Extract the (X, Y) coordinate from the center of the cell holding the provided text.  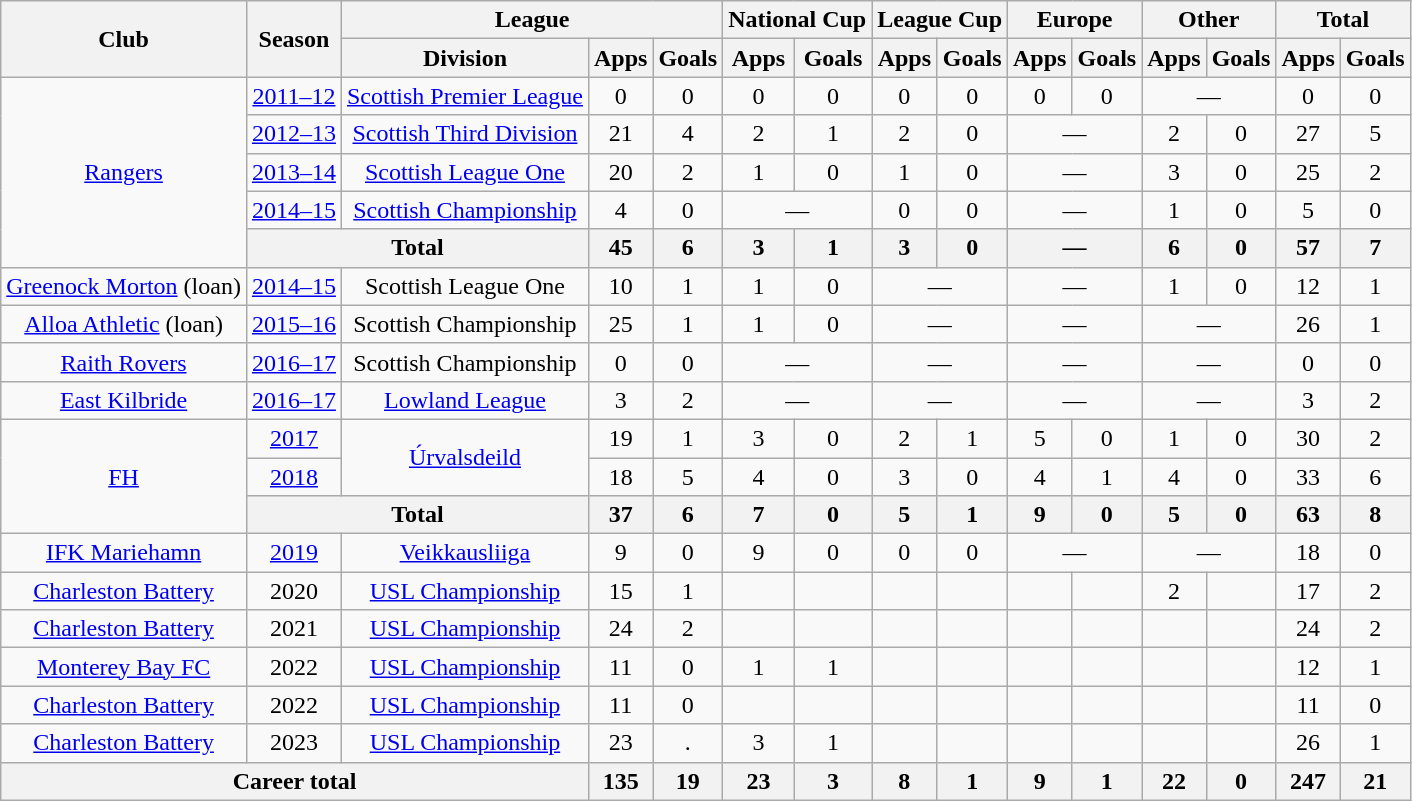
FH (124, 476)
2018 (294, 477)
33 (1308, 477)
2021 (294, 629)
Season (294, 39)
15 (620, 591)
27 (1308, 134)
2023 (294, 743)
Scottish Premier League (464, 96)
2020 (294, 591)
Lowland League (464, 400)
. (688, 743)
2011–12 (294, 96)
22 (1174, 781)
57 (1308, 248)
247 (1308, 781)
10 (620, 286)
Club (124, 39)
Scottish Third Division (464, 134)
2013–14 (294, 172)
League Cup (940, 20)
2012–13 (294, 134)
Greenock Morton (loan) (124, 286)
135 (620, 781)
Europe (1075, 20)
Raith Rovers (124, 362)
2015–16 (294, 324)
37 (620, 515)
Rangers (124, 172)
League (532, 20)
2017 (294, 438)
IFK Mariehamn (124, 553)
Other (1209, 20)
Monterey Bay FC (124, 667)
Úrvalsdeild (464, 457)
30 (1308, 438)
17 (1308, 591)
45 (620, 248)
Career total (295, 781)
2019 (294, 553)
Division (464, 58)
63 (1308, 515)
Veikkausliiga (464, 553)
Alloa Athletic (loan) (124, 324)
National Cup (798, 20)
East Kilbride (124, 400)
20 (620, 172)
